Extract the (x, y) coordinate from the center of the cell holding the provided text.  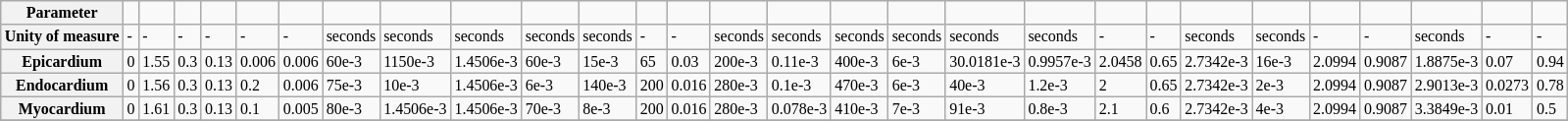
0.07 (1507, 60)
0.2 (258, 85)
Endocardium (63, 85)
8e-3 (607, 108)
0.5 (1550, 108)
410e-3 (859, 108)
91e-3 (985, 108)
Parameter (63, 12)
0.9957e-3 (1059, 60)
2.9013e-3 (1446, 85)
0.78 (1550, 85)
75e-3 (351, 85)
3.3849e-3 (1446, 108)
Unity of measure (63, 36)
0.078e-3 (799, 108)
16e-3 (1281, 60)
30.0181e-3 (985, 60)
7e-3 (917, 108)
2.1 (1121, 108)
Epicardium (63, 60)
10e-3 (415, 85)
0.005 (301, 108)
0.94 (1550, 60)
0.11e-3 (799, 60)
2e-3 (1281, 85)
80e-3 (351, 108)
470e-3 (859, 85)
0.01 (1507, 108)
1.55 (156, 60)
1.8875e-3 (1446, 60)
200e-3 (738, 60)
4e-3 (1281, 108)
0.1 (258, 108)
1.2e-3 (1059, 85)
70e-3 (550, 108)
400e-3 (859, 60)
0.03 (689, 60)
1.56 (156, 85)
2.0458 (1121, 60)
0.1e-3 (799, 85)
0.8e-3 (1059, 108)
0.6 (1164, 108)
Myocardium (63, 108)
2 (1121, 85)
15e-3 (607, 60)
65 (652, 60)
1.61 (156, 108)
0.0273 (1507, 85)
140e-3 (607, 85)
40e-3 (985, 85)
1150e-3 (415, 60)
